Pinpoint the cell where the given text exists, returning its [X, Y] midpoint coordinate. 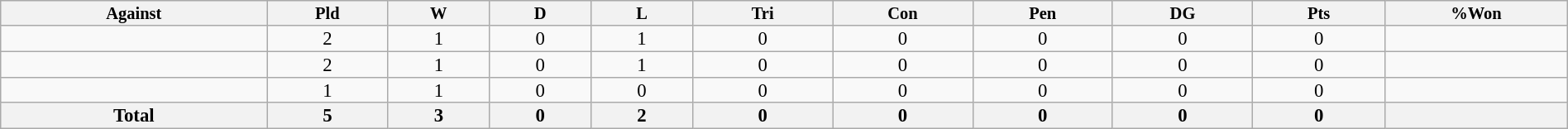
5 [327, 116]
Total [134, 116]
Against [134, 13]
Pts [1319, 13]
L [642, 13]
DG [1183, 13]
Tri [762, 13]
%Won [1477, 13]
3 [438, 116]
D [541, 13]
Con [903, 13]
W [438, 13]
Pld [327, 13]
Pen [1042, 13]
